Determine the (X, Y) coordinate at the center of the cell enclosing the given text.  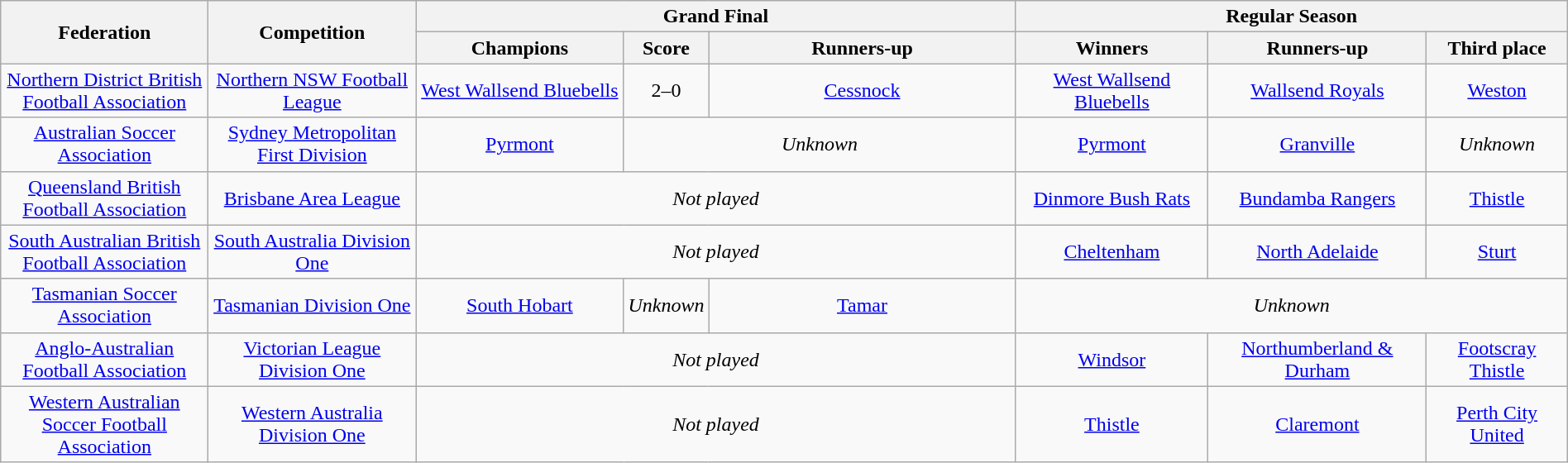
Western Australia Division One (313, 424)
Federation (104, 32)
Granville (1317, 144)
Bundamba Rangers (1317, 198)
Perth City United (1497, 424)
South Hobart (519, 306)
Australian Soccer Association (104, 144)
Western Australian Soccer Football Association (104, 424)
Victorian League Division One (313, 359)
Anglo-Australian Football Association (104, 359)
Footscray Thistle (1497, 359)
2–0 (667, 91)
Tasmanian Soccer Association (104, 306)
Claremont (1317, 424)
Grand Final (716, 17)
Competition (313, 32)
Cheltenham (1111, 251)
Winners (1111, 48)
Champions (519, 48)
Dinmore Bush Rats (1111, 198)
Brisbane Area League (313, 198)
Sturt (1497, 251)
Regular Season (1292, 17)
Northern NSW Football League (313, 91)
South Australia Division One (313, 251)
Weston (1497, 91)
Score (667, 48)
Queensland British Football Association (104, 198)
Windsor (1111, 359)
Northumberland & Durham (1317, 359)
Tamar (862, 306)
Cessnock (862, 91)
North Adelaide (1317, 251)
Third place (1497, 48)
Wallsend Royals (1317, 91)
Sydney Metropolitan First Division (313, 144)
Tasmanian Division One (313, 306)
South Australian British Football Association (104, 251)
Northern District British Football Association (104, 91)
